Return the [x, y] coordinate for the center point of the cell that contains the specified text.  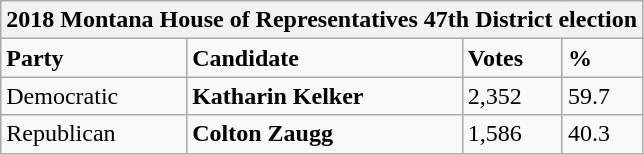
Party [94, 58]
2,352 [512, 96]
40.3 [602, 134]
Republican [94, 134]
Votes [512, 58]
% [602, 58]
Katharin Kelker [325, 96]
Candidate [325, 58]
1,586 [512, 134]
2018 Montana House of Representatives 47th District election [322, 20]
Democratic [94, 96]
Colton Zaugg [325, 134]
59.7 [602, 96]
